Return [X, Y] of the center of cell containing provided text 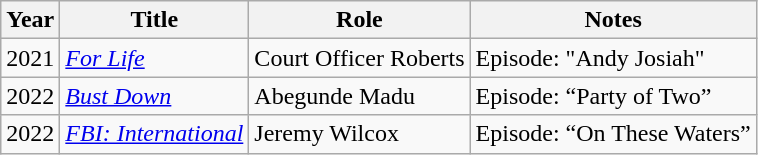
Abegunde Madu [360, 96]
Notes [613, 20]
Jeremy Wilcox [360, 134]
2021 [30, 58]
Episode: "Andy Josiah" [613, 58]
FBI: International [154, 134]
Title [154, 20]
For Life [154, 58]
Role [360, 20]
Episode: “Party of Two” [613, 96]
Court Officer Roberts [360, 58]
Year [30, 20]
Bust Down [154, 96]
Episode: “On These Waters” [613, 134]
